Find where the given text appears and provide that cell's center as (X, Y) coordinate. 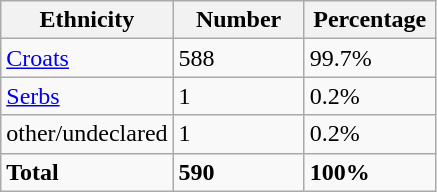
Percentage (370, 20)
Total (87, 172)
Serbs (87, 96)
Croats (87, 58)
Number (238, 20)
other/undeclared (87, 134)
Ethnicity (87, 20)
100% (370, 172)
590 (238, 172)
99.7% (370, 58)
588 (238, 58)
